Detect which cell encompasses the target text, then output its [x, y] center coordinate. 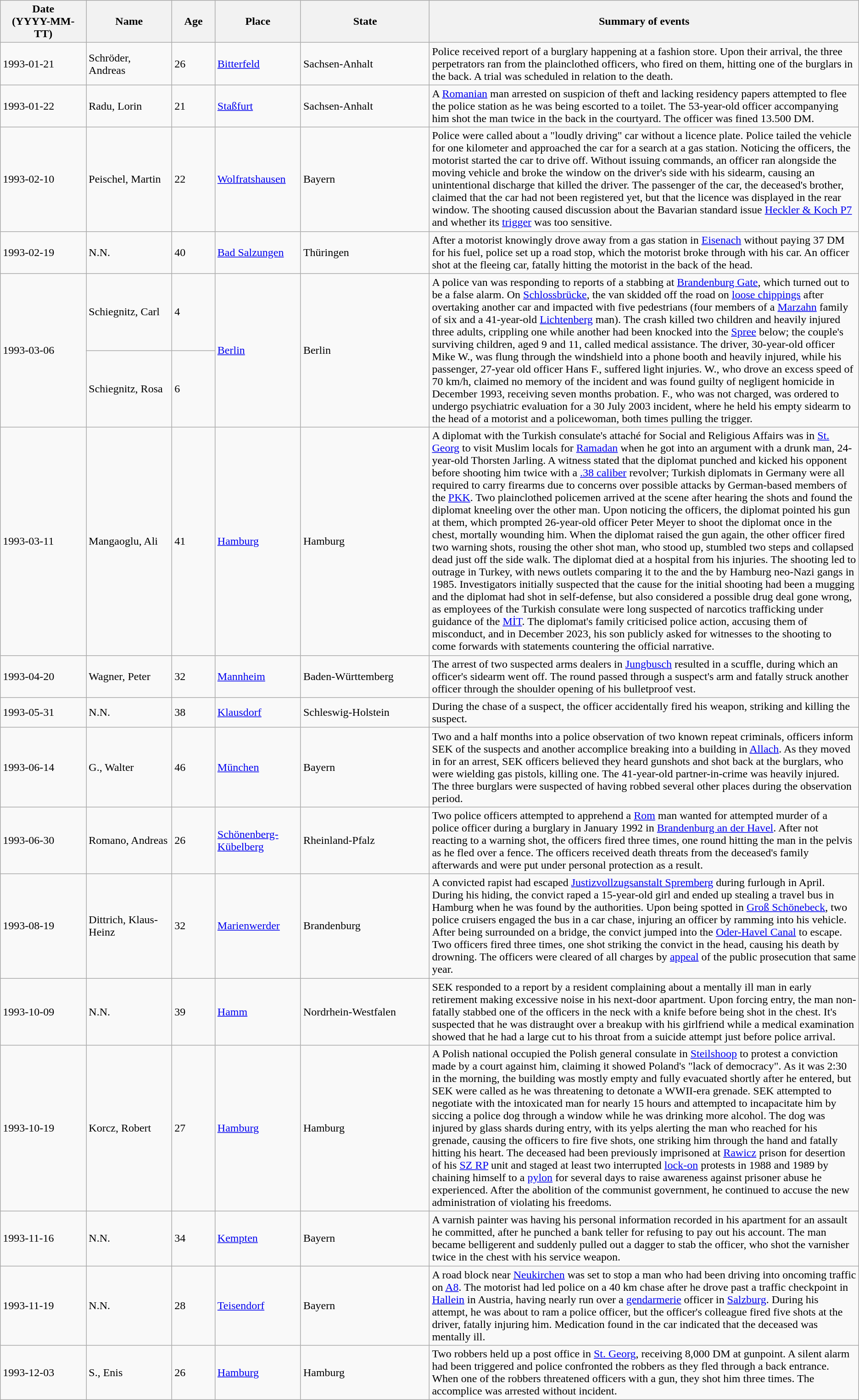
28 [194, 1306]
Kempten [258, 1239]
21 [194, 106]
1993-05-31 [43, 712]
G., Walter [129, 767]
1993-03-06 [43, 351]
Radu, Lorin [129, 106]
Romano, Andreas [129, 840]
27 [194, 1128]
Schiegnitz, Carl [129, 312]
1993-01-22 [43, 106]
Bad Salzungen [258, 252]
Age [194, 22]
Name [129, 22]
Marienwerder [258, 926]
Place [258, 22]
41 [194, 541]
Korcz, Robert [129, 1128]
Rheinland-Pfalz [365, 840]
1993-02-19 [43, 252]
State [365, 22]
40 [194, 252]
Mangaoglu, Ali [129, 541]
Klausdorf [258, 712]
Peischel, Martin [129, 179]
1993-11-16 [43, 1239]
39 [194, 1012]
1993-02-10 [43, 179]
Summary of events [644, 22]
1993-06-14 [43, 767]
S., Enis [129, 1373]
Schleswig-Holstein [365, 712]
1993-06-30 [43, 840]
Teisendorf [258, 1306]
1993-01-21 [43, 64]
Schönenberg-Kübelberg [258, 840]
1993-08-19 [43, 926]
1993-03-11 [43, 541]
Thüringen [365, 252]
34 [194, 1239]
4 [194, 312]
38 [194, 712]
Baden-Württemberg [365, 676]
Mannheim [258, 676]
Schröder, Andreas [129, 64]
Hamm [258, 1012]
Brandenburg [365, 926]
Nordrhein-Westfalen [365, 1012]
22 [194, 179]
1993-10-09 [43, 1012]
Dittrich, Klaus-Heinz [129, 926]
During the chase of a suspect, the officer accidentally fired his weapon, striking and killing the suspect. [644, 712]
46 [194, 767]
1993-10-19 [43, 1128]
Wagner, Peter [129, 676]
Wolfratshausen [258, 179]
1993-12-03 [43, 1373]
München [258, 767]
6 [194, 389]
Bitterfeld [258, 64]
1993-04-20 [43, 676]
Staßfurt [258, 106]
Date(YYYY-MM-TT) [43, 22]
Schiegnitz, Rosa [129, 389]
1993-11-19 [43, 1306]
